Identify which cell holds the provided text, then report its [X, Y] central coordinate. 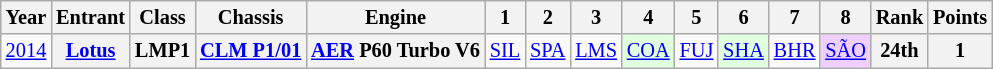
Points [960, 17]
CLM P1/01 [250, 51]
SIL [505, 51]
COA [648, 51]
SÃO [845, 51]
5 [697, 17]
7 [795, 17]
Year [26, 17]
Chassis [250, 17]
BHR [795, 51]
6 [743, 17]
4 [648, 17]
Engine [396, 17]
Rank [900, 17]
3 [596, 17]
SPA [548, 51]
Entrant [90, 17]
LMP1 [162, 51]
24th [900, 51]
2014 [26, 51]
FUJ [697, 51]
AER P60 Turbo V6 [396, 51]
SHA [743, 51]
Lotus [90, 51]
8 [845, 17]
2 [548, 17]
LMS [596, 51]
Class [162, 17]
